Search for the cell housing the specified text and yield its [x, y] center coordinate. 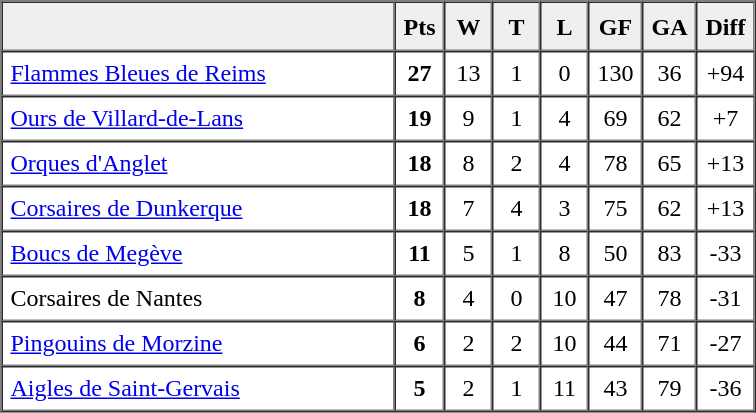
Flammes Bleues de Reims [198, 74]
-33 [725, 254]
130 [615, 74]
6 [419, 344]
Pts [419, 27]
9 [468, 118]
69 [615, 118]
19 [419, 118]
GF [615, 27]
Orques d'Anglet [198, 164]
7 [468, 208]
+7 [725, 118]
75 [615, 208]
Boucs de Megève [198, 254]
+94 [725, 74]
27 [419, 74]
50 [615, 254]
Aigles de Saint-Gervais [198, 388]
Ours de Villard-de-Lans [198, 118]
36 [669, 74]
Corsaires de Nantes [198, 298]
-27 [725, 344]
47 [615, 298]
W [468, 27]
83 [669, 254]
13 [468, 74]
L [564, 27]
-36 [725, 388]
79 [669, 388]
65 [669, 164]
-31 [725, 298]
71 [669, 344]
3 [564, 208]
Corsaires de Dunkerque [198, 208]
44 [615, 344]
43 [615, 388]
T [516, 27]
Diff [725, 27]
GA [669, 27]
Pingouins de Morzine [198, 344]
